From the cell containing the given text, extract its center point as (x, y) coordinate. 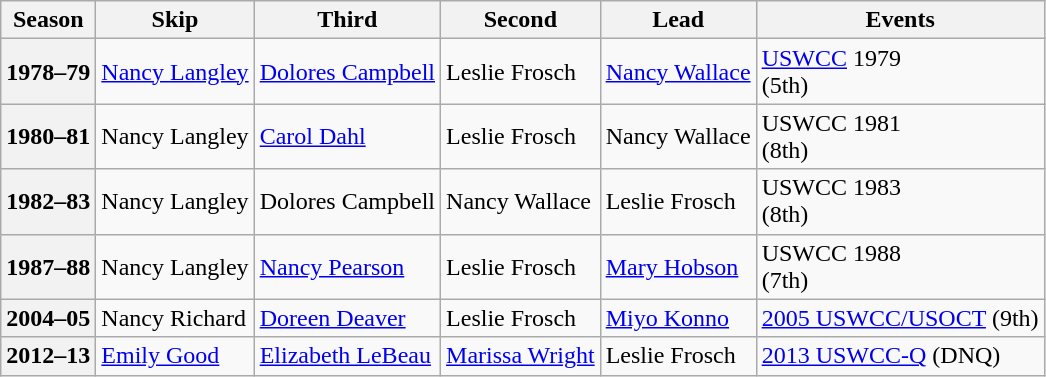
USWCC 1981 (8th) (900, 136)
Carol Dahl (347, 136)
Mary Hobson (678, 266)
USWCC 1983 (8th) (900, 202)
Third (347, 20)
USWCC 1988 (7th) (900, 266)
2013 USWCC-Q (DNQ) (900, 356)
2012–13 (48, 356)
Nancy Pearson (347, 266)
Season (48, 20)
Doreen Deaver (347, 318)
Elizabeth LeBeau (347, 356)
Emily Good (175, 356)
1982–83 (48, 202)
USWCC 1979 (5th) (900, 72)
Nancy Richard (175, 318)
Miyo Konno (678, 318)
1980–81 (48, 136)
2005 USWCC/USOCT (9th) (900, 318)
1987–88 (48, 266)
Lead (678, 20)
1978–79 (48, 72)
Skip (175, 20)
Events (900, 20)
Marissa Wright (521, 356)
2004–05 (48, 318)
Second (521, 20)
